Scan for the cell matching the given text and deliver its (x, y) coordinate at center. 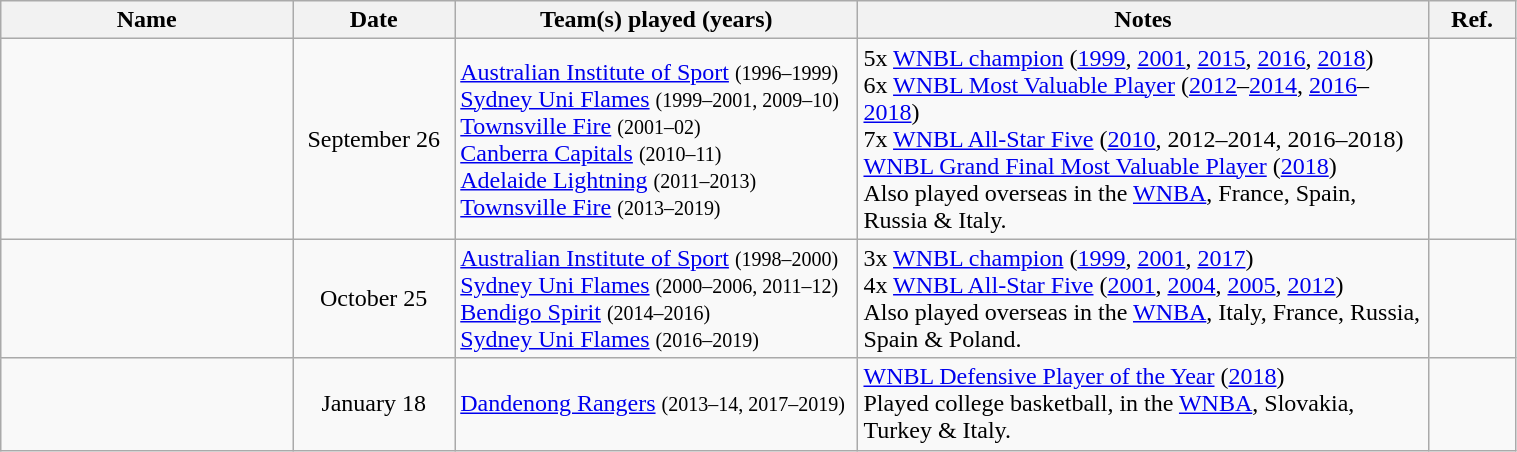
Dandenong Rangers (2013–14, 2017–2019) (656, 404)
September 26 (374, 139)
Notes (1143, 20)
Australian Institute of Sport (1998–2000) Sydney Uni Flames (2000–2006, 2011–12) Bendigo Spirit (2014–2016) Sydney Uni Flames (2016–2019) (656, 298)
Name (147, 20)
WNBL Defensive Player of the Year (2018) Played college basketball, in the WNBA, Slovakia, Turkey & Italy. (1143, 404)
Team(s) played (years) (656, 20)
January 18 (374, 404)
October 25 (374, 298)
Date (374, 20)
Ref. (1472, 20)
